Detect which cell encompasses the target text, then output its [x, y] center coordinate. 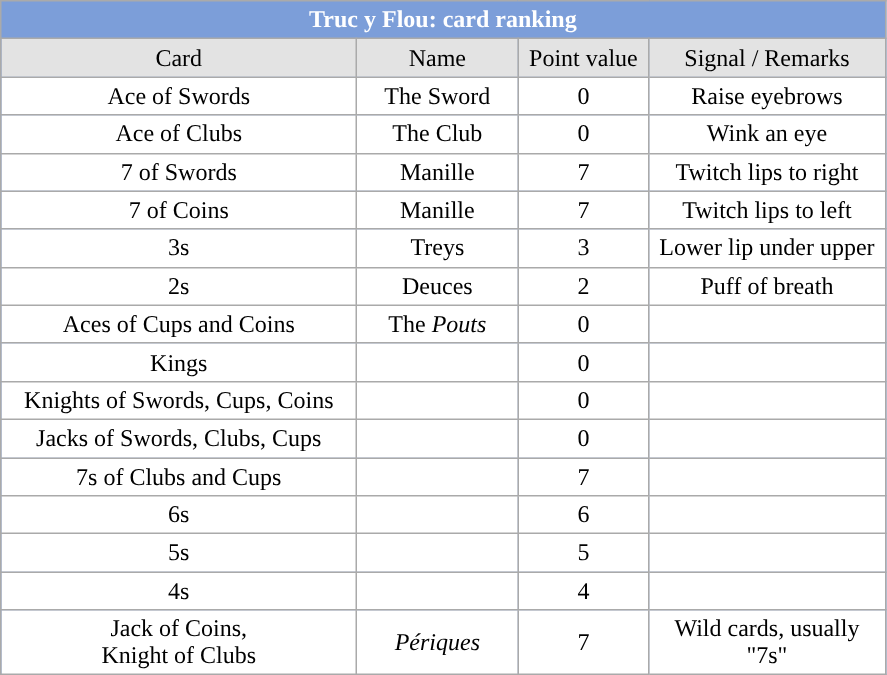
Point value [584, 58]
6s [179, 515]
7s of Clubs and Cups [179, 477]
Twitch lips to left [767, 210]
4 [584, 591]
Truc y Flou: card ranking [443, 20]
Puff of breath [767, 286]
Wink an eye [767, 134]
Jack of Coins,Knight of Clubs [179, 642]
4s [179, 591]
Périques [438, 642]
Raise eyebrows [767, 96]
5s [179, 553]
The Sword [438, 96]
Knights of Swords, Cups, Coins [179, 400]
2s [179, 286]
Jacks of Swords, Clubs, Cups [179, 438]
7 of Swords [179, 172]
Ace of Swords [179, 96]
6 [584, 515]
Signal / Remarks [767, 58]
Aces of Cups and Coins [179, 324]
3s [179, 248]
The Pouts [438, 324]
Kings [179, 362]
Ace of Clubs [179, 134]
Wild cards, usually "7s" [767, 642]
Name [438, 58]
Treys [438, 248]
5 [584, 553]
Card [179, 58]
Twitch lips to right [767, 172]
7 of Coins [179, 210]
Lower lip under upper [767, 248]
The Club [438, 134]
3 [584, 248]
2 [584, 286]
Deuces [438, 286]
